Provide the [x, y] coordinate of the cell's center where the given text is located.  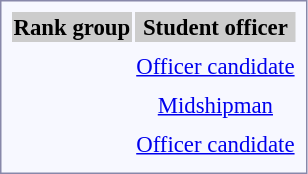
Student officer [216, 27]
Midshipman [216, 105]
Rank group [72, 27]
